Pinpoint the cell where the given text exists, returning its [x, y] midpoint coordinate. 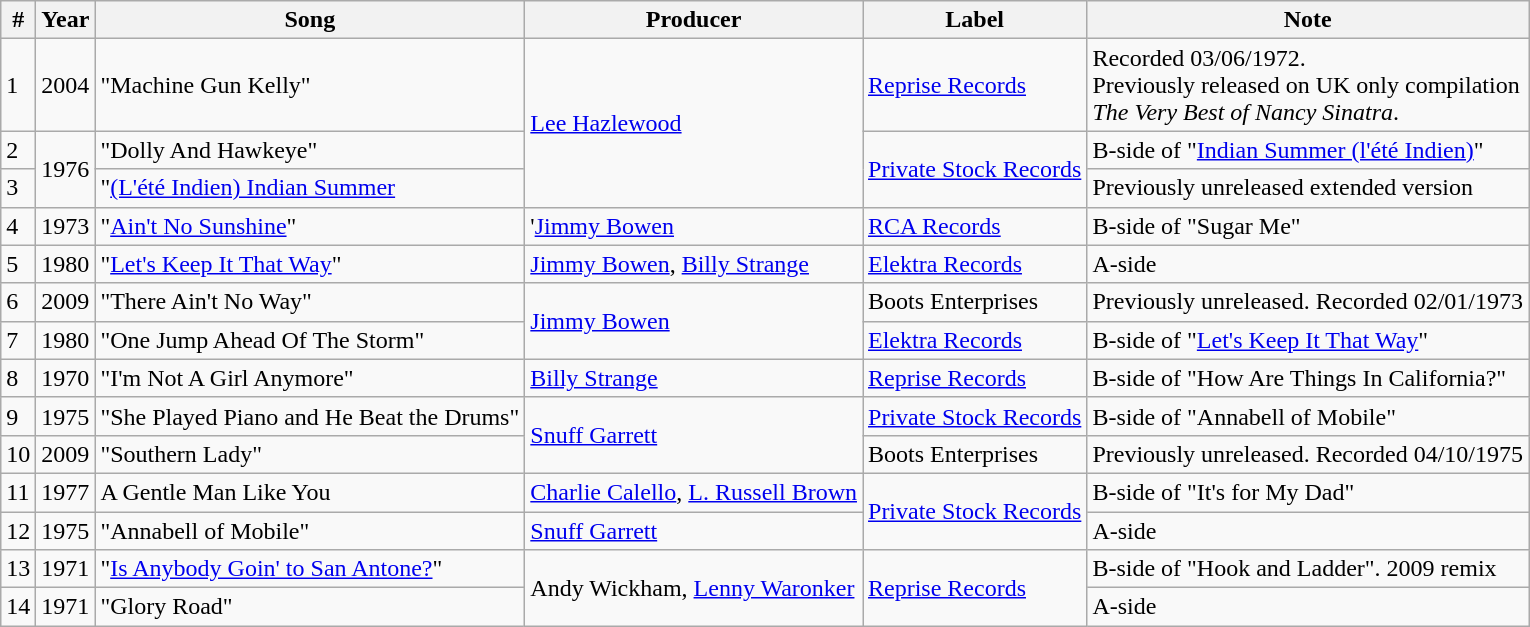
10 [18, 454]
Jimmy Bowen, Billy Strange [694, 264]
B-side of "Let's Keep It That Way" [1308, 340]
4 [18, 226]
B-side of "Annabell of Mobile" [1308, 416]
Charlie Calello, L. Russell Brown [694, 492]
9 [18, 416]
1970 [66, 378]
14 [18, 607]
"(L'été Indien) Indian Summer [310, 188]
"Southern Lady" [310, 454]
"Let's Keep It That Way" [310, 264]
1 [18, 85]
Billy Strange [694, 378]
Note [1308, 20]
Year [66, 20]
11 [18, 492]
Lee Hazlewood [694, 123]
1976 [66, 169]
"She Played Piano and He Beat the Drums" [310, 416]
13 [18, 569]
A Gentle Man Like You [310, 492]
7 [18, 340]
Previously unreleased extended version [1308, 188]
6 [18, 302]
# [18, 20]
"Ain't No Sunshine" [310, 226]
'Jimmy Bowen [694, 226]
Jimmy Bowen [694, 321]
"One Jump Ahead Of The Storm" [310, 340]
"Machine Gun Kelly" [310, 85]
Producer [694, 20]
2004 [66, 85]
"Is Anybody Goin' to San Antone?" [310, 569]
Previously unreleased. Recorded 04/10/1975 [1308, 454]
Previously unreleased. Recorded 02/01/1973 [1308, 302]
3 [18, 188]
1977 [66, 492]
Recorded 03/06/1972. Previously released on UK only compilation The Very Best of Nancy Sinatra. [1308, 85]
"There Ain't No Way" [310, 302]
"Dolly And Hawkeye" [310, 150]
8 [18, 378]
Andy Wickham, Lenny Waronker [694, 588]
B-side of "Hook and Ladder". 2009 remix [1308, 569]
Song [310, 20]
B-side of "Indian Summer (l'été Indien)" [1308, 150]
"Glory Road" [310, 607]
RCA Records [974, 226]
B-side of "It's for My Dad" [1308, 492]
"Annabell of Mobile" [310, 531]
B-side of "Sugar Me" [1308, 226]
B-side of "How Are Things In California?" [1308, 378]
5 [18, 264]
12 [18, 531]
"I'm Not A Girl Anymore" [310, 378]
1973 [66, 226]
2 [18, 150]
Label [974, 20]
